Pinpoint the cell where the given text exists, returning its [x, y] midpoint coordinate. 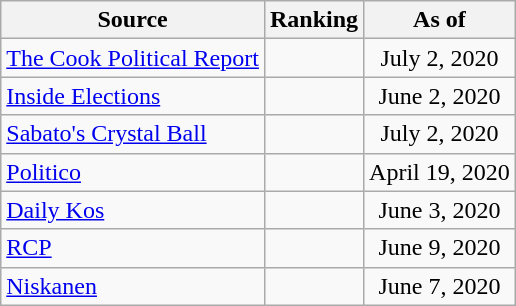
Sabato's Crystal Ball [133, 134]
June 7, 2020 [440, 286]
Ranking [314, 20]
RCP [133, 248]
Niskanen [133, 286]
June 9, 2020 [440, 248]
Daily Kos [133, 210]
Source [133, 20]
As of [440, 20]
Politico [133, 172]
Inside Elections [133, 96]
June 3, 2020 [440, 210]
The Cook Political Report [133, 58]
April 19, 2020 [440, 172]
June 2, 2020 [440, 96]
